Return the [X, Y] coordinate for the center point of the cell that contains the specified text.  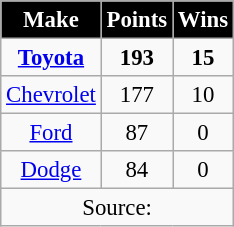
Toyota [51, 58]
Wins [204, 20]
Source: [118, 208]
177 [136, 95]
Chevrolet [51, 95]
Points [136, 20]
84 [136, 170]
87 [136, 133]
Ford [51, 133]
Dodge [51, 170]
15 [204, 58]
193 [136, 58]
10 [204, 95]
Make [51, 20]
